Determine the (X, Y) coordinate at the center of the cell enclosing the given text.  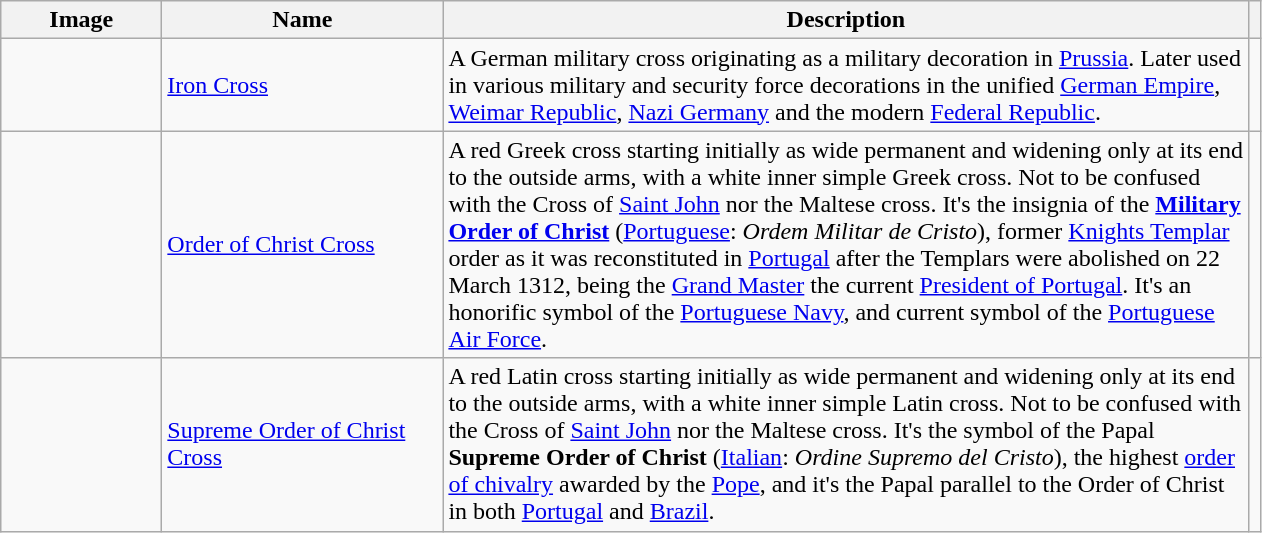
Name (302, 20)
Description (846, 20)
Order of Christ Cross (302, 244)
Iron Cross (302, 85)
Image (82, 20)
Supreme Order of Christ Cross (302, 444)
